Determine the [X, Y] coordinate at the center of the cell enclosing the given text.  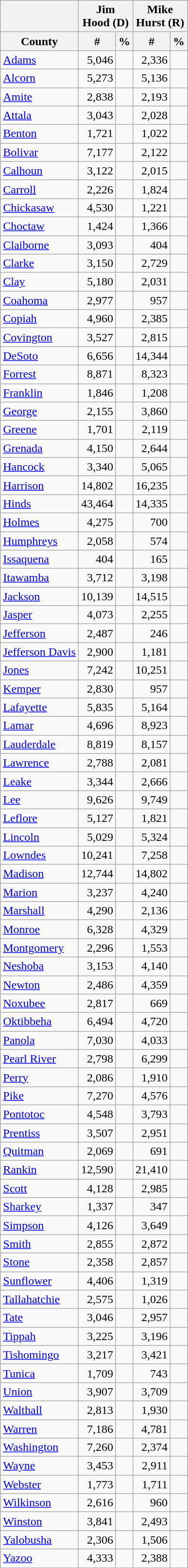
2,644 [152, 448]
Panola [40, 1040]
MikeHurst (R) [160, 17]
1,208 [152, 393]
4,140 [152, 966]
2,336 [152, 60]
4,696 [97, 726]
960 [152, 1503]
7,260 [97, 1447]
8,157 [152, 744]
Lauderdale [40, 744]
2,872 [152, 1244]
4,781 [152, 1429]
1,701 [97, 430]
Harrison [40, 485]
Adams [40, 60]
2,957 [152, 1318]
1,022 [152, 134]
5,180 [97, 282]
Coahoma [40, 300]
3,793 [152, 1114]
3,507 [97, 1133]
Amite [40, 97]
3,153 [97, 966]
Clarke [40, 263]
Neshoba [40, 966]
2,028 [152, 115]
3,217 [97, 1355]
2,977 [97, 300]
7,258 [152, 855]
3,344 [97, 781]
Greene [40, 430]
16,235 [152, 485]
2,857 [152, 1262]
2,493 [152, 1521]
6,299 [152, 1059]
1,711 [152, 1484]
Franklin [40, 393]
2,838 [97, 97]
Union [40, 1392]
Clay [40, 282]
7,242 [97, 670]
Perry [40, 1077]
347 [152, 1207]
14,335 [152, 504]
10,241 [97, 855]
4,333 [97, 1558]
Noxubee [40, 1003]
1,846 [97, 393]
2,193 [152, 97]
3,453 [97, 1466]
2,031 [152, 282]
2,817 [97, 1003]
Oktibbeha [40, 1022]
Humphreys [40, 541]
1,366 [152, 226]
5,065 [152, 467]
4,530 [97, 208]
2,798 [97, 1059]
3,841 [97, 1521]
Itawamba [40, 578]
1,821 [152, 818]
2,985 [152, 1188]
669 [152, 1003]
Hancock [40, 467]
2,119 [152, 430]
165 [152, 559]
1,181 [152, 652]
Chickasaw [40, 208]
Sharkey [40, 1207]
1,721 [97, 134]
Lafayette [40, 707]
43,464 [97, 504]
Lincoln [40, 836]
743 [152, 1373]
6,328 [97, 929]
3,527 [97, 337]
2,666 [152, 781]
4,576 [152, 1096]
Alcorn [40, 78]
1,824 [152, 189]
2,385 [152, 319]
Sunflower [40, 1281]
3,093 [97, 244]
2,058 [97, 541]
7,177 [97, 152]
9,626 [97, 800]
Jackson [40, 596]
5,127 [97, 818]
4,275 [97, 522]
3,649 [152, 1225]
4,150 [97, 448]
12,590 [97, 1170]
4,128 [97, 1188]
Leflore [40, 818]
6,494 [97, 1022]
Yazoo [40, 1558]
Tippah [40, 1336]
2,575 [97, 1299]
Forrest [40, 374]
Tallahatchie [40, 1299]
2,815 [152, 337]
Prentiss [40, 1133]
2,813 [97, 1410]
Newton [40, 985]
8,819 [97, 744]
Quitman [40, 1151]
10,251 [152, 670]
Jones [40, 670]
Yalobusha [40, 1540]
4,329 [152, 929]
2,296 [97, 948]
2,487 [97, 633]
Simpson [40, 1225]
3,860 [152, 411]
1,337 [97, 1207]
2,086 [97, 1077]
4,033 [152, 1040]
4,960 [97, 319]
Hinds [40, 504]
Madison [40, 874]
Winston [40, 1521]
3,709 [152, 1392]
2,155 [97, 411]
Carroll [40, 189]
Pearl River [40, 1059]
Walthall [40, 1410]
Scott [40, 1188]
3,043 [97, 115]
3,237 [97, 892]
Montgomery [40, 948]
Covington [40, 337]
DeSoto [40, 356]
8,871 [97, 374]
JimHood (D) [105, 17]
4,240 [152, 892]
4,359 [152, 985]
Jasper [40, 615]
2,015 [152, 171]
Tate [40, 1318]
2,729 [152, 263]
2,788 [97, 763]
2,855 [97, 1244]
Webster [40, 1484]
246 [152, 633]
3,421 [152, 1355]
Stone [40, 1262]
1,709 [97, 1373]
Marshall [40, 911]
Claiborne [40, 244]
Kemper [40, 689]
2,358 [97, 1262]
1,553 [152, 948]
2,226 [97, 189]
6,656 [97, 356]
Copiah [40, 319]
Wayne [40, 1466]
7,270 [97, 1096]
2,122 [152, 152]
Pike [40, 1096]
Marion [40, 892]
Attala [40, 115]
4,290 [97, 911]
574 [152, 541]
1,506 [152, 1540]
2,486 [97, 985]
4,406 [97, 1281]
2,306 [97, 1540]
2,900 [97, 652]
4,126 [97, 1225]
5,273 [97, 78]
2,081 [152, 763]
Lamar [40, 726]
Issaquena [40, 559]
14,515 [152, 596]
3,196 [152, 1336]
1,026 [152, 1299]
5,046 [97, 60]
5,324 [152, 836]
4,720 [152, 1022]
8,323 [152, 374]
9,749 [152, 800]
3,198 [152, 578]
4,073 [97, 615]
Wilkinson [40, 1503]
12,744 [97, 874]
2,069 [97, 1151]
7,186 [97, 1429]
691 [152, 1151]
2,911 [152, 1466]
1,221 [152, 208]
Grenada [40, 448]
Calhoun [40, 171]
7,030 [97, 1040]
1,930 [152, 1410]
4,548 [97, 1114]
1,319 [152, 1281]
3,340 [97, 467]
Tishomingo [40, 1355]
3,046 [97, 1318]
1,773 [97, 1484]
Choctaw [40, 226]
8,923 [152, 726]
3,225 [97, 1336]
2,616 [97, 1503]
Rankin [40, 1170]
3,712 [97, 578]
Pontotoc [40, 1114]
2,255 [152, 615]
Smith [40, 1244]
5,835 [97, 707]
2,388 [152, 1558]
Lowndes [40, 855]
Holmes [40, 522]
2,136 [152, 911]
2,374 [152, 1447]
3,122 [97, 171]
Warren [40, 1429]
George [40, 411]
2,951 [152, 1133]
Lee [40, 800]
Lawrence [40, 763]
County [40, 41]
1,910 [152, 1077]
700 [152, 522]
5,164 [152, 707]
Tunica [40, 1373]
21,410 [152, 1170]
1,424 [97, 226]
2,830 [97, 689]
Monroe [40, 929]
Bolivar [40, 152]
3,907 [97, 1392]
Benton [40, 134]
Jefferson Davis [40, 652]
3,150 [97, 263]
Leake [40, 781]
Washington [40, 1447]
Jefferson [40, 633]
10,139 [97, 596]
5,136 [152, 78]
14,344 [152, 356]
5,029 [97, 836]
